Search for the cell housing the specified text and yield its [x, y] center coordinate. 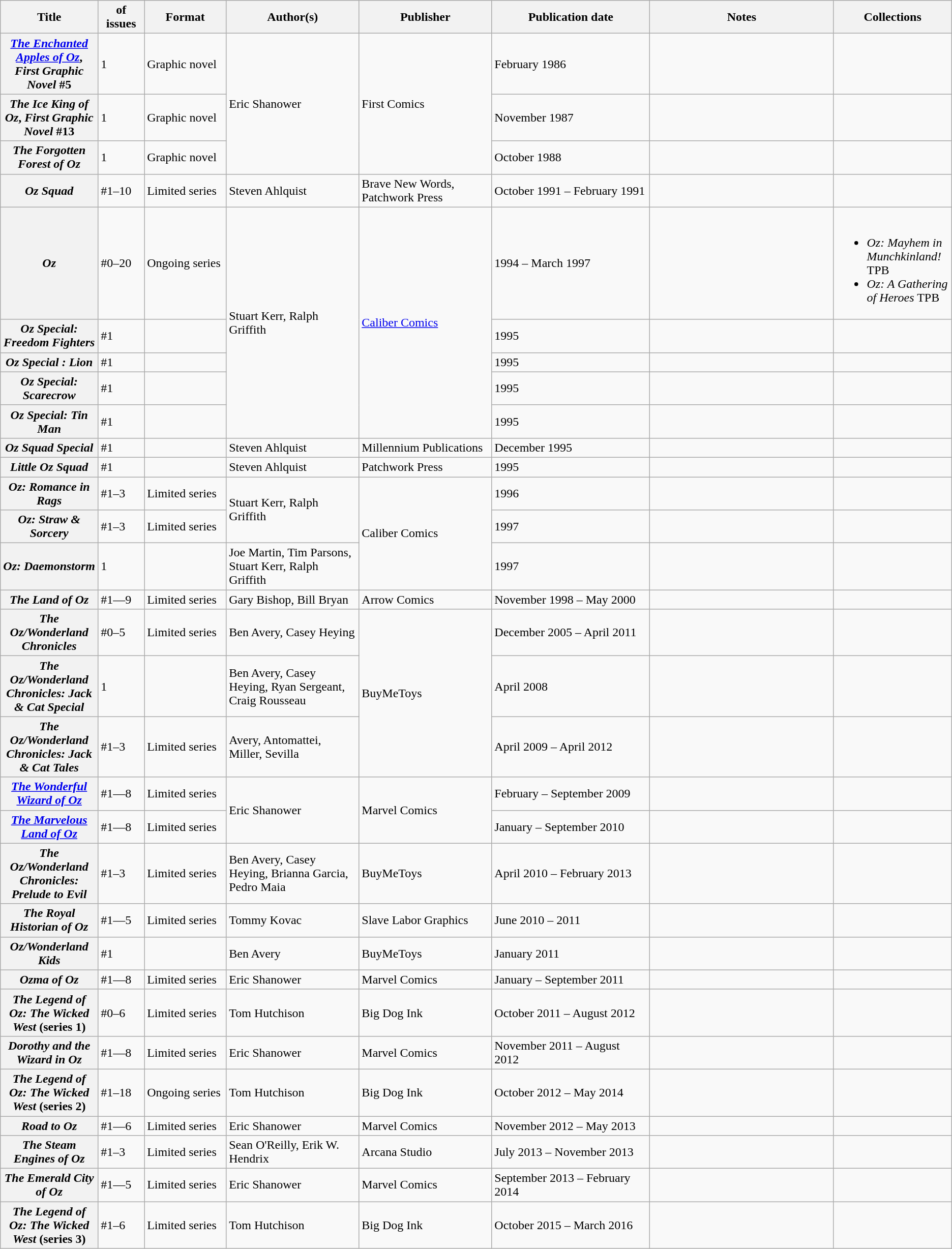
#1–18 [121, 1092]
#0–6 [121, 1013]
January – September 2011 [571, 979]
Oz Squad Special [49, 448]
Oz Special : Lion [49, 362]
November 2012 – May 2013 [571, 1125]
Ozma of Oz [49, 979]
November 1987 [571, 117]
October 2012 – May 2014 [571, 1092]
Oz Special: Freedom Fighters [49, 336]
January – September 2010 [571, 827]
The Oz/Wonderland Chronicles: Jack & Cat Special [49, 687]
Ben Avery [293, 953]
Gary Bishop, Bill Bryan [293, 600]
September 2013 – February 2014 [571, 1185]
Oz: Mayhem in Munchkinland! TPBOz: A Gathering of Heroes TPB [892, 263]
The Royal Historian of Oz [49, 920]
April 2009 – April 2012 [571, 747]
Oz: Daemonstorm [49, 567]
Arrow Comics [425, 600]
Oz Special: Tin Man [49, 421]
#1—6 [121, 1125]
October 1988 [571, 158]
Brave New Words, Patchwork Press [425, 190]
Oz: Romance in Rags [49, 493]
January 2011 [571, 953]
The Marvelous Land of Oz [49, 827]
Collections [892, 17]
Patchwork Press [425, 467]
The Land of Oz [49, 600]
April 2008 [571, 687]
Sean O'Reilly, Erik W. Hendrix [293, 1152]
February 1986 [571, 64]
October 2011 – August 2012 [571, 1013]
Oz: Straw & Sorcery [49, 527]
Oz [49, 263]
#1–10 [121, 190]
The Emerald City of Oz [49, 1185]
February – September 2009 [571, 793]
#0–20 [121, 263]
Oz/Wonderland Kids [49, 953]
1996 [571, 493]
The Legend of Oz: The Wicked West (series 1) [49, 1013]
November 2011 – August 2012 [571, 1053]
The Forgotten Forest of Oz [49, 158]
First Comics [425, 104]
Oz Squad [49, 190]
The Wonderful Wizard of Oz [49, 793]
December 1995 [571, 448]
Title [49, 17]
November 1998 – May 2000 [571, 600]
Publisher [425, 17]
Little Oz Squad [49, 467]
Millennium Publications [425, 448]
Format [185, 17]
Ben Avery, Casey Heying, Brianna Garcia, Pedro Maia [293, 874]
#1—9 [121, 600]
The Ice King of Oz, First Graphic Novel #13 [49, 117]
The Legend of Oz: The Wicked West (series 3) [49, 1225]
Notes [741, 17]
The Enchanted Apples of Oz, First Graphic Novel #5 [49, 64]
Ben Avery, Casey Heying [293, 633]
of issues [121, 17]
October 2015 – March 2016 [571, 1225]
1994 – March 1997 [571, 263]
Joe Martin, Tim Parsons, Stuart Kerr, Ralph Griffith [293, 567]
Slave Labor Graphics [425, 920]
October 1991 – February 1991 [571, 190]
Oz Special: Scarecrow [49, 389]
June 2010 – 2011 [571, 920]
The Steam Engines of Oz [49, 1152]
The Oz/Wonderland Chronicles: Jack & Cat Tales [49, 747]
Publication date [571, 17]
The Oz/Wonderland Chronicles [49, 633]
December 2005 – April 2011 [571, 633]
#1–6 [121, 1225]
Avery, Antomattei, Miller, Sevilla [293, 747]
July 2013 – November 2013 [571, 1152]
The Oz/Wonderland Chronicles: Prelude to Evil [49, 874]
The Legend of Oz: The Wicked West (series 2) [49, 1092]
Tommy Kovac [293, 920]
Arcana Studio [425, 1152]
#0–5 [121, 633]
Dorothy and the Wizard in Oz [49, 1053]
Ben Avery, Casey Heying, Ryan Sergeant, Craig Rousseau [293, 687]
April 2010 – February 2013 [571, 874]
Author(s) [293, 17]
Road to Oz [49, 1125]
